For the text-containing cell, return its midpoint in (x, y) coordinate format. 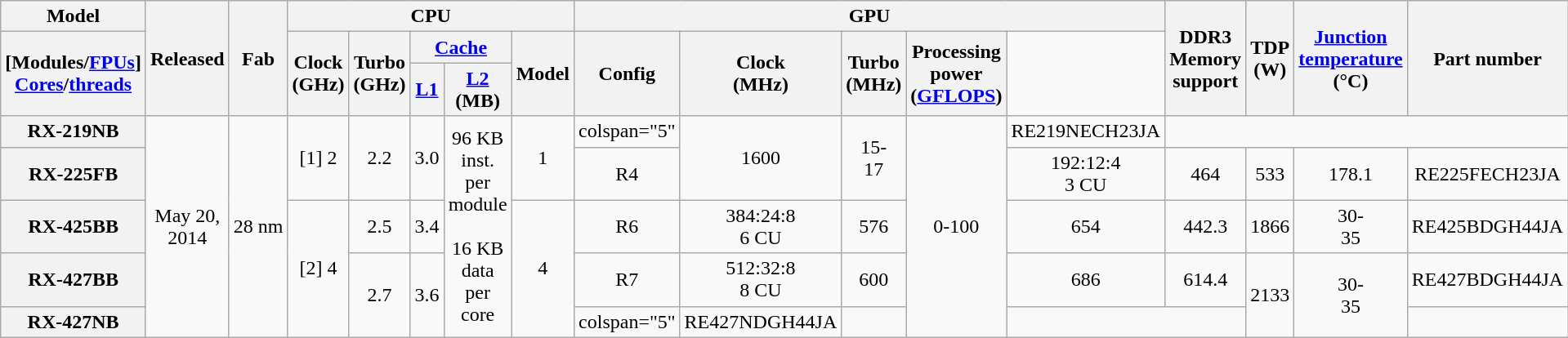
3.0 (427, 158)
RE425BDGH44JA (1487, 227)
DDR3Memorysupport (1206, 59)
Cache (461, 47)
384:24:86 CU (761, 227)
2133 (1270, 296)
RE225FECH23JA (1487, 173)
442.3 (1206, 227)
1866 (1270, 227)
192:12:43 CU (1086, 173)
4 (543, 269)
686 (1086, 279)
RX-427NB (74, 322)
178.1 (1351, 173)
96 KB inst.per module16 KB dataper core (477, 227)
Turbo(GHz) (379, 73)
1 (543, 158)
L2(MB) (477, 90)
[2] 4 (319, 269)
614.4 (1206, 279)
TDP(W) (1270, 59)
0-100 (956, 227)
1600 (761, 158)
2.7 (379, 296)
Clock(MHz) (761, 73)
654 (1086, 227)
Junction temperature (°C) (1351, 59)
[Modules/FPUs]Cores/threads (74, 73)
R6 (628, 227)
Processingpower(GFLOPS) (956, 73)
600 (874, 279)
RX-219NB (74, 131)
3.6 (427, 296)
464 (1206, 173)
May 20, 2014 (187, 227)
3.4 (427, 227)
CPU (431, 16)
Fab (258, 59)
RX-225FB (74, 173)
GPU (869, 16)
533 (1270, 173)
28 nm (258, 227)
576 (874, 227)
15-17 (874, 158)
Turbo(MHz) (874, 73)
L1 (427, 90)
Released (187, 59)
Clock(GHz) (319, 73)
RE219NECH23JA (1086, 131)
Part number (1487, 59)
RE427BDGH44JA (1487, 279)
RX-425BB (74, 227)
512:32:88 CU (761, 279)
RE427NDGH44JA (761, 322)
Config (628, 73)
[1] 2 (319, 158)
R7 (628, 279)
R4 (628, 173)
RX-427BB (74, 279)
2.2 (379, 158)
2.5 (379, 227)
